Provide the [x, y] coordinate of the cell's center where the given text is located.  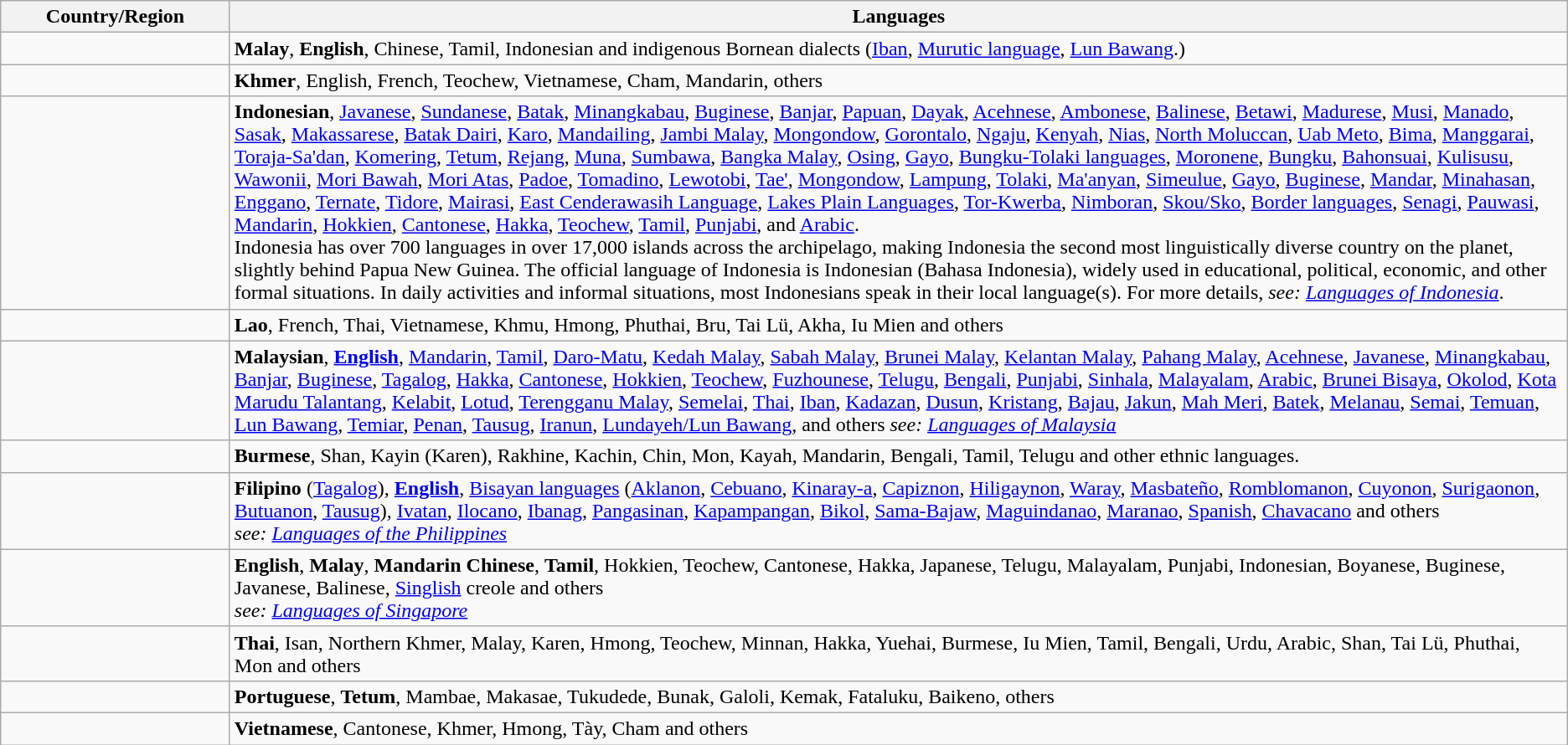
Burmese, Shan, Kayin (Karen), Rakhine, Kachin, Chin, Mon, Kayah, Mandarin, Bengali, Tamil, Telugu and other ethnic languages. [898, 456]
Languages [898, 17]
Vietnamese, Cantonese, Khmer, Hmong, Tày, Cham and others [898, 728]
Malay, English, Chinese, Tamil, Indonesian and indigenous Bornean dialects (Iban, Murutic language, Lun Bawang.) [898, 49]
Country/Region [116, 17]
Portuguese, Tetum, Mambae, Makasae, Tukudede, Bunak, Galoli, Kemak, Fataluku, Baikeno, others [898, 696]
Lao, French, Thai, Vietnamese, Khmu, Hmong, Phuthai, Bru, Tai Lü, Akha, Iu Mien and others [898, 325]
Khmer, English, French, Teochew, Vietnamese, Cham, Mandarin, others [898, 80]
